Search for the cell housing the specified text and yield its [X, Y] center coordinate. 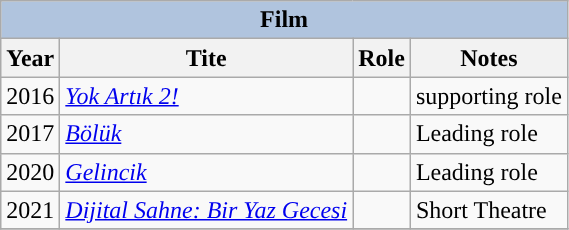
Bölük [206, 134]
2016 [30, 96]
supporting role [488, 96]
2017 [30, 134]
2021 [30, 210]
2020 [30, 172]
Dijital Sahne: Bir Yaz Gecesi [206, 210]
Gelincik [206, 172]
Short Theatre [488, 210]
Year [30, 58]
Role [382, 58]
Yok Artık 2! [206, 96]
Tite [206, 58]
Notes [488, 58]
Film [284, 20]
